Search for the cell housing the specified text and yield its (x, y) center coordinate. 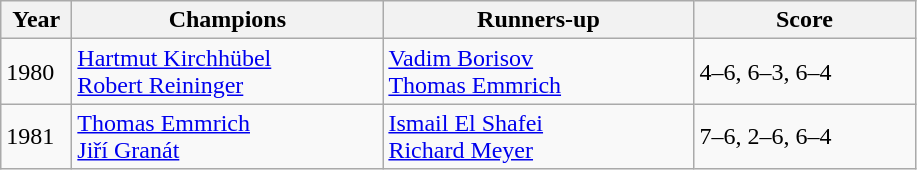
Champions (228, 20)
1981 (36, 136)
1980 (36, 72)
Score (804, 20)
Vadim Borisov Thomas Emmrich (538, 72)
Runners-up (538, 20)
Thomas Emmrich Jiří Granát (228, 136)
Year (36, 20)
Ismail El Shafei Richard Meyer (538, 136)
7–6, 2–6, 6–4 (804, 136)
Hartmut Kirchhübel Robert Reininger (228, 72)
4–6, 6–3, 6–4 (804, 72)
